Capture the cell that displays the provided text and extract its [X, Y] central coordinate. 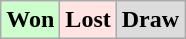
Lost [88, 20]
Draw [150, 20]
Won [30, 20]
